Capture the cell that displays the provided text and extract its [x, y] central coordinate. 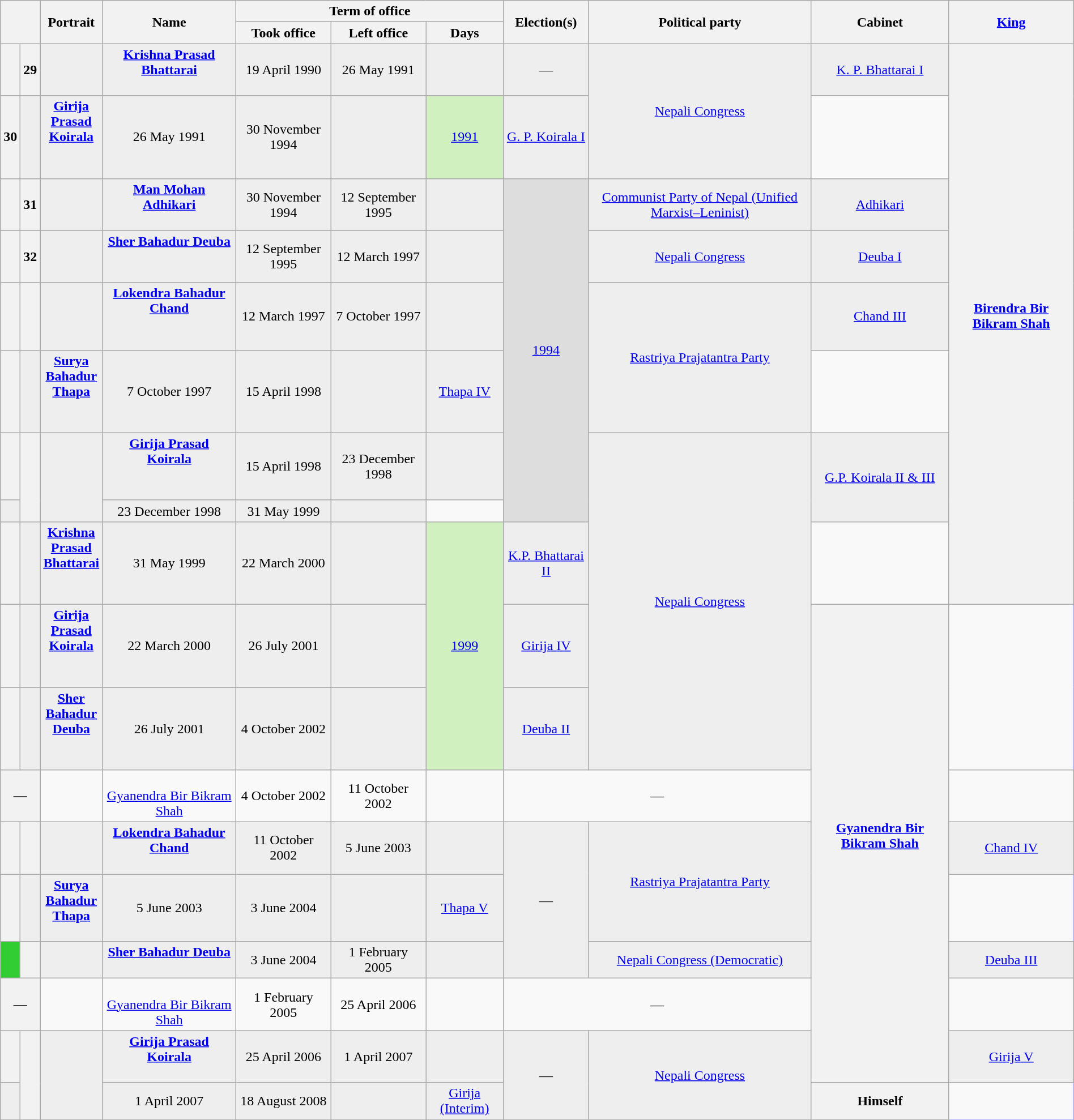
Deuba III [1011, 960]
Chand III [880, 316]
Cabinet [880, 22]
Nepali Congress (Democratic) [700, 960]
Thapa IV [464, 391]
K. P. Bhattarai I [880, 70]
Thapa V [464, 908]
19 April 1990 [283, 70]
32 [31, 257]
Election(s) [546, 22]
Name [169, 22]
Term of office [370, 11]
Girija (Interim) [464, 1101]
Days [464, 33]
Chand IV [1011, 848]
1991 [464, 137]
Left office [378, 33]
Deuba I [880, 257]
Took office [283, 33]
King [1011, 22]
18 August 2008 [283, 1101]
Adhikari [880, 204]
Girija V [1011, 1057]
Political party [700, 22]
K.P. Bhattarai II [546, 563]
1999 [464, 646]
30 [10, 137]
G.P. Koirala II & III [880, 477]
1994 [546, 350]
Himself [880, 1101]
Communist Party of Nepal (Unified Marxist–Leninist) [700, 204]
Deuba II [546, 729]
Birendra Bir Bikram Shah [1011, 324]
Portrait [71, 22]
G. P. Koirala I [546, 137]
Girija IV [546, 646]
29 [31, 70]
Man Mohan Adhikari [169, 204]
31 [31, 204]
